Find where the given text appears and provide that cell's center as (x, y) coordinate. 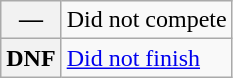
Did not finish (146, 58)
— (31, 20)
DNF (31, 58)
Did not compete (146, 20)
